For the text-containing cell, return its midpoint in [X, Y] coordinate format. 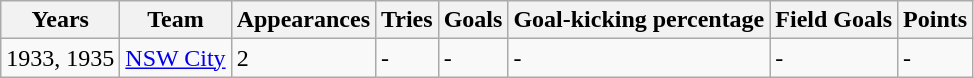
Appearances [303, 20]
Points [936, 20]
NSW City [176, 58]
Goals [473, 20]
Team [176, 20]
Goal-kicking percentage [639, 20]
Years [60, 20]
2 [303, 58]
Tries [408, 20]
1933, 1935 [60, 58]
Field Goals [834, 20]
